Determine the (X, Y) coordinate at the center of the cell enclosing the given text.  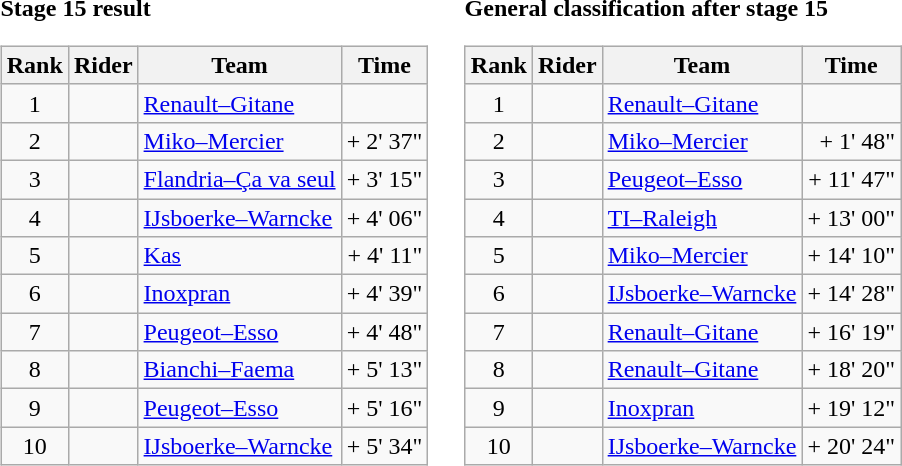
+ 20' 24" (852, 446)
Bianchi–Faema (240, 370)
Kas (240, 256)
+ 5' 16" (384, 408)
+ 2' 37" (384, 141)
+ 4' 11" (384, 256)
+ 13' 00" (852, 217)
+ 5' 34" (384, 446)
+ 5' 13" (384, 370)
TI–Raleigh (702, 217)
Flandria–Ça va seul (240, 179)
+ 19' 12" (852, 408)
+ 14' 28" (852, 294)
+ 4' 06" (384, 217)
+ 18' 20" (852, 370)
+ 1' 48" (852, 141)
+ 16' 19" (852, 332)
+ 3' 15" (384, 179)
+ 4' 39" (384, 294)
+ 14' 10" (852, 256)
+ 4' 48" (384, 332)
+ 11' 47" (852, 179)
